Provide the (X, Y) coordinate of the cell's center where the given text is located.  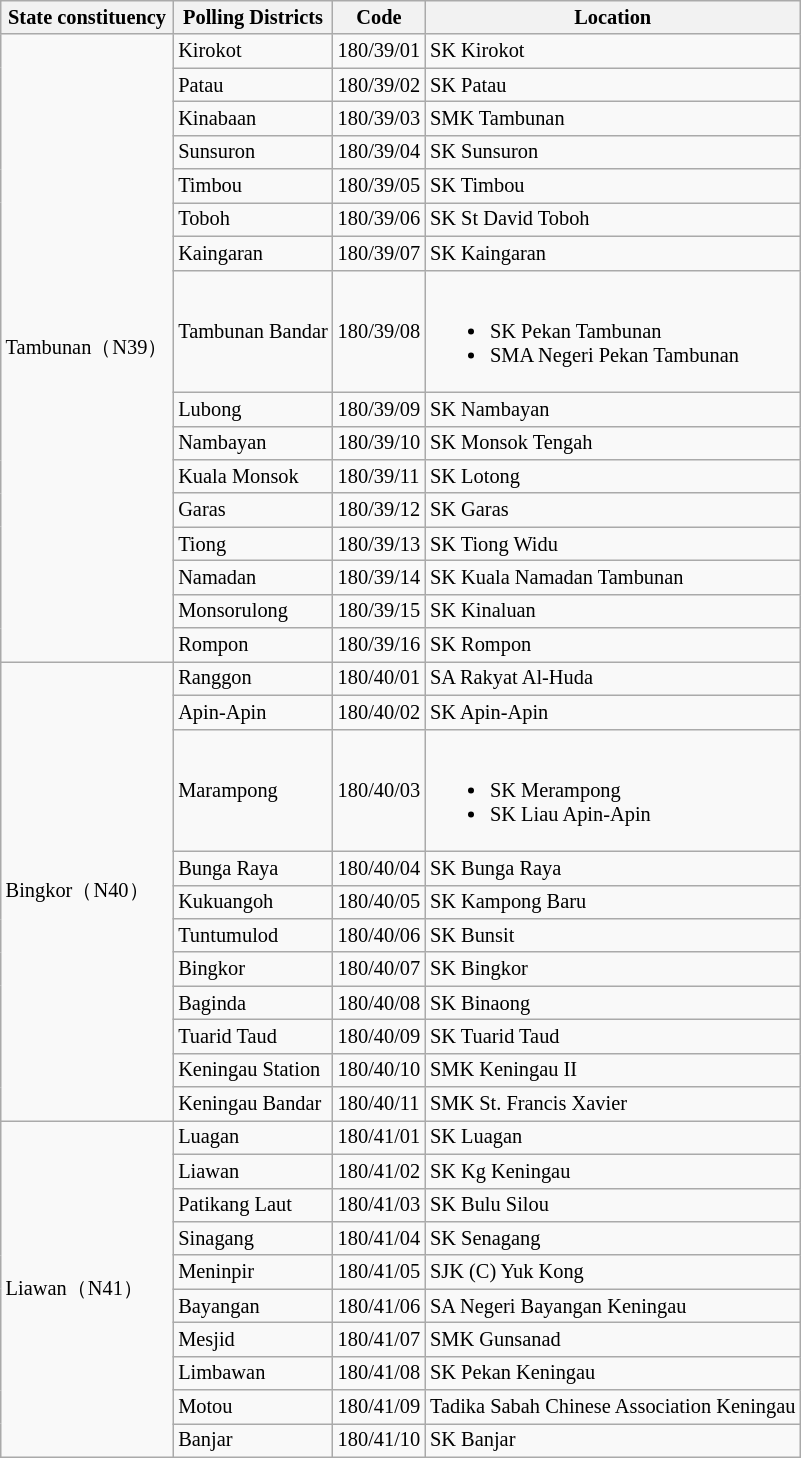
180/39/02 (379, 85)
SK Banjar (612, 1440)
180/40/09 (379, 1036)
Tiong (252, 544)
Apin-Apin (252, 712)
180/40/05 (379, 902)
SK Tuarid Taud (612, 1036)
SK Lotong (612, 476)
SK Bunga Raya (612, 868)
SK Bunsit (612, 935)
SK Kuala Namadan Tambunan (612, 577)
SK Kaingaran (612, 253)
SK Sunsuron (612, 152)
Rompon (252, 645)
Ranggon (252, 678)
SK Kampong Baru (612, 902)
180/40/04 (379, 868)
SK Luagan (612, 1137)
Tambunan Bandar (252, 331)
SK Binaong (612, 1003)
SMK Keningau II (612, 1070)
SK Kg Keningau (612, 1171)
SK Kinaluan (612, 611)
SK Pekan TambunanSMA Negeri Pekan Tambunan (612, 331)
180/40/03 (379, 790)
180/39/07 (379, 253)
Kinabaan (252, 118)
SJK (C) Yuk Kong (612, 1272)
Kukuangoh (252, 902)
180/39/11 (379, 476)
Nambayan (252, 443)
SK Tiong Widu (612, 544)
180/39/09 (379, 409)
Luagan (252, 1137)
180/39/03 (379, 118)
180/41/03 (379, 1205)
180/41/02 (379, 1171)
180/39/14 (379, 577)
180/41/05 (379, 1272)
180/41/09 (379, 1407)
State constituency (88, 17)
Lubong (252, 409)
Kaingaran (252, 253)
Sunsuron (252, 152)
Bayangan (252, 1306)
180/39/15 (379, 611)
180/39/08 (379, 331)
Motou (252, 1407)
SK Rompon (612, 645)
SK Nambayan (612, 409)
Liawan (252, 1171)
180/41/08 (379, 1373)
SMK St. Francis Xavier (612, 1104)
Tuntumulod (252, 935)
SK Patau (612, 85)
SMK Gunsanad (612, 1339)
180/41/01 (379, 1137)
180/41/07 (379, 1339)
180/39/06 (379, 219)
180/39/16 (379, 645)
Monsorulong (252, 611)
Bunga Raya (252, 868)
180/39/10 (379, 443)
SA Negeri Bayangan Keningau (612, 1306)
Keningau Bandar (252, 1104)
180/41/10 (379, 1440)
Garas (252, 510)
Tuarid Taud (252, 1036)
SK Kirokot (612, 51)
Namadan (252, 577)
SK Bingkor (612, 969)
Meninpir (252, 1272)
SK MerampongSK Liau Apin-Apin (612, 790)
Sinagang (252, 1238)
Marampong (252, 790)
SK Timbou (612, 186)
Location (612, 17)
180/40/07 (379, 969)
180/40/01 (379, 678)
Bingkor（N40） (88, 890)
Tambunan（N39） (88, 348)
SK St David Toboh (612, 219)
180/40/08 (379, 1003)
Timbou (252, 186)
SA Rakyat Al-Huda (612, 678)
180/39/12 (379, 510)
Polling Districts (252, 17)
SK Garas (612, 510)
SK Monsok Tengah (612, 443)
180/39/13 (379, 544)
Kuala Monsok (252, 476)
SMK Tambunan (612, 118)
180/39/04 (379, 152)
Banjar (252, 1440)
SK Bulu Silou (612, 1205)
SK Apin-Apin (612, 712)
180/39/01 (379, 51)
Patikang Laut (252, 1205)
180/40/02 (379, 712)
Bingkor (252, 969)
Liawan（N41） (88, 1288)
180/41/04 (379, 1238)
Kirokot (252, 51)
Limbawan (252, 1373)
Baginda (252, 1003)
Patau (252, 85)
180/39/05 (379, 186)
Code (379, 17)
180/40/11 (379, 1104)
SK Pekan Keningau (612, 1373)
180/41/06 (379, 1306)
SK Senagang (612, 1238)
180/40/06 (379, 935)
180/40/10 (379, 1070)
Keningau Station (252, 1070)
Tadika Sabah Chinese Association Keningau (612, 1407)
Toboh (252, 219)
Mesjid (252, 1339)
